Detect which cell encompasses the target text, then output its [X, Y] center coordinate. 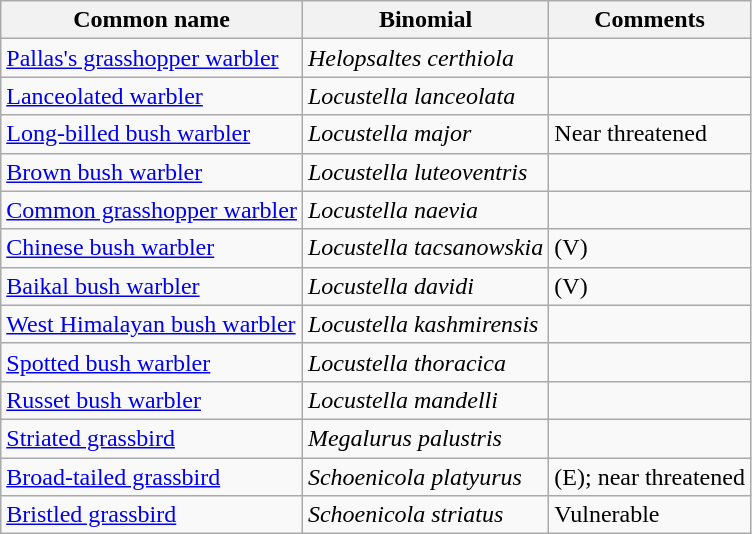
Vulnerable [650, 515]
Megalurus palustris [425, 438]
West Himalayan bush warbler [152, 324]
Spotted bush warbler [152, 362]
Bristled grassbird [152, 515]
Locustella kashmirensis [425, 324]
Binomial [425, 20]
Russet bush warbler [152, 400]
Locustella naevia [425, 210]
Baikal bush warbler [152, 286]
Helopsaltes certhiola [425, 58]
Common grasshopper warbler [152, 210]
Locustella lanceolata [425, 96]
Locustella thoracica [425, 362]
Brown bush warbler [152, 172]
Schoenicola platyurus [425, 477]
Locustella tacsanowskia [425, 248]
Locustella mandelli [425, 400]
Long-billed bush warbler [152, 134]
Pallas's grasshopper warbler [152, 58]
Schoenicola striatus [425, 515]
Striated grassbird [152, 438]
Lanceolated warbler [152, 96]
Broad-tailed grassbird [152, 477]
Locustella davidi [425, 286]
Chinese bush warbler [152, 248]
Locustella luteoventris [425, 172]
Common name [152, 20]
(E); near threatened [650, 477]
Comments [650, 20]
Near threatened [650, 134]
Locustella major [425, 134]
